Provide the (x, y) coordinate of the cell's center where the given text is located.  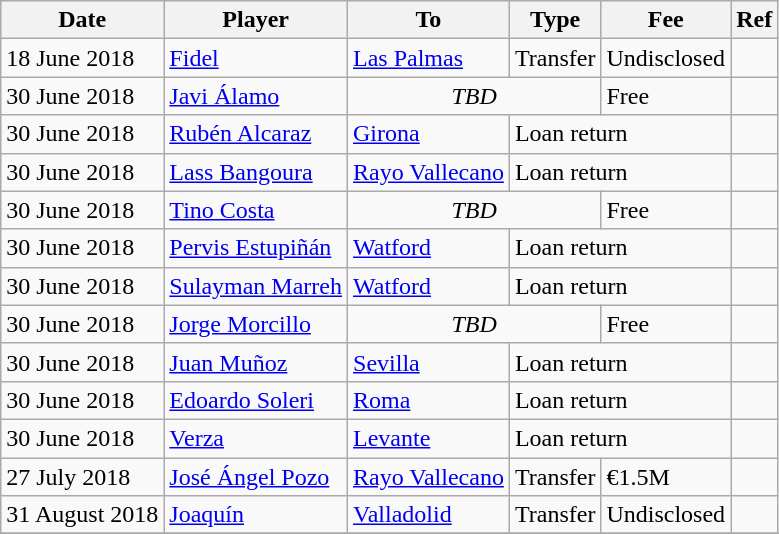
Type (555, 20)
Lass Bangoura (256, 172)
Juan Muñoz (256, 362)
Fee (666, 20)
Valladolid (429, 515)
Levante (429, 438)
Tino Costa (256, 210)
18 June 2018 (82, 58)
Verza (256, 438)
Rubén Alcaraz (256, 134)
Fidel (256, 58)
José Ángel Pozo (256, 477)
Sevilla (429, 362)
27 July 2018 (82, 477)
Jorge Morcillo (256, 324)
Ref (754, 20)
Roma (429, 400)
Pervis Estupiñán (256, 248)
Girona (429, 134)
31 August 2018 (82, 515)
Joaquín (256, 515)
Edoardo Soleri (256, 400)
Javi Álamo (256, 96)
Las Palmas (429, 58)
Sulayman Marreh (256, 286)
€1.5M (666, 477)
To (429, 20)
Date (82, 20)
Player (256, 20)
